Extract the [X, Y] coordinate from the center of the cell holding the provided text.  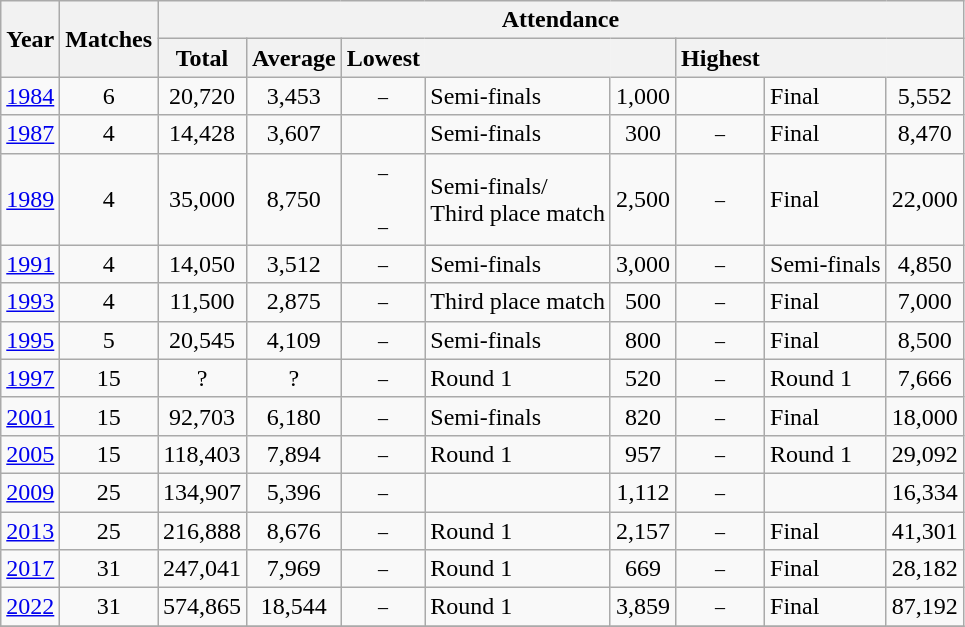
Average [294, 58]
1991 [30, 264]
22,000 [924, 199]
1989 [30, 199]
6 [109, 96]
8,750 [294, 199]
1987 [30, 134]
1993 [30, 302]
3,000 [642, 264]
Highest [720, 58]
Total [202, 58]
92,703 [202, 416]
957 [642, 454]
Year [30, 39]
2009 [30, 492]
– – [383, 199]
820 [642, 416]
2022 [30, 607]
2001 [30, 416]
20,720 [202, 96]
2,157 [642, 531]
14,428 [202, 134]
5,396 [294, 492]
4,850 [924, 264]
500 [642, 302]
2017 [30, 569]
247,041 [202, 569]
20,545 [202, 340]
28,182 [924, 569]
Semi-finals/ Third place match [518, 199]
16,334 [924, 492]
2,875 [294, 302]
1984 [30, 96]
1995 [30, 340]
35,000 [202, 199]
574,865 [202, 607]
300 [642, 134]
7,894 [294, 454]
7,666 [924, 378]
216,888 [202, 531]
3,859 [642, 607]
5 [109, 340]
118,403 [202, 454]
6,180 [294, 416]
Matches [109, 39]
3,453 [294, 96]
8,470 [924, 134]
4,109 [294, 340]
1,000 [642, 96]
520 [642, 378]
134,907 [202, 492]
Attendance [561, 20]
14,050 [202, 264]
87,192 [924, 607]
Third place match [518, 302]
11,500 [202, 302]
8,500 [924, 340]
800 [642, 340]
41,301 [924, 531]
1997 [30, 378]
5,552 [924, 96]
3,512 [294, 264]
7,969 [294, 569]
2,500 [642, 199]
18,000 [924, 416]
1,112 [642, 492]
669 [642, 569]
7,000 [924, 302]
Lowest [383, 58]
2005 [30, 454]
29,092 [924, 454]
3,607 [294, 134]
18,544 [294, 607]
2013 [30, 531]
8,676 [294, 531]
